From the cell containing the given text, extract its center point as (x, y) coordinate. 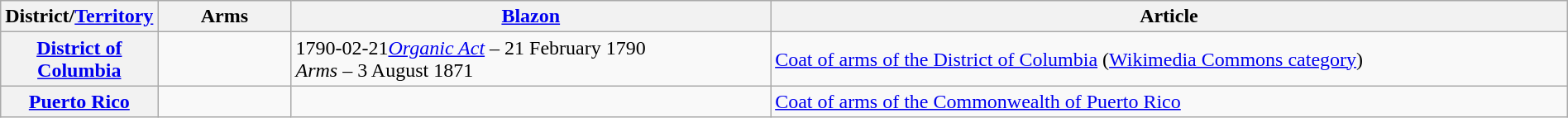
1790-02-21Organic Act – 21 February 1790Arms – 3 August 1871 (531, 59)
Puerto Rico (79, 101)
District of Columbia (79, 59)
Coat of arms of the Commonwealth of Puerto Rico (1169, 101)
District/Territory (79, 17)
Coat of arms of the District of Columbia (Wikimedia Commons category) (1169, 59)
Article (1169, 17)
Arms (225, 17)
Blazon (531, 17)
